Return the [X, Y] coordinate for the center point of the cell that contains the specified text.  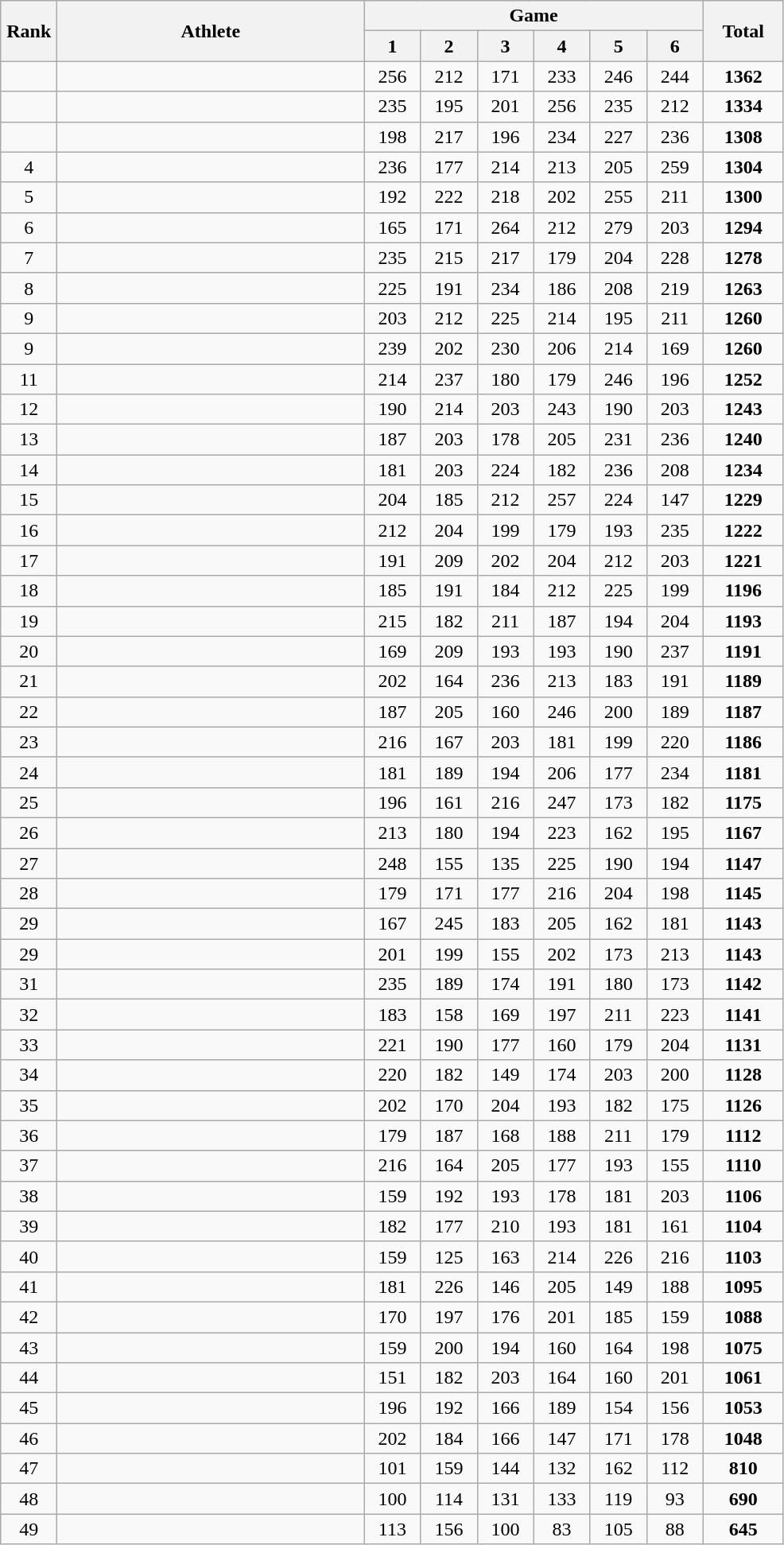
257 [561, 500]
645 [743, 1529]
1053 [743, 1408]
1142 [743, 984]
1167 [743, 833]
1 [393, 46]
105 [619, 1529]
1263 [743, 288]
1187 [743, 712]
1141 [743, 1015]
1106 [743, 1196]
1222 [743, 530]
227 [619, 137]
1334 [743, 107]
48 [29, 1499]
45 [29, 1408]
1181 [743, 772]
244 [674, 76]
1145 [743, 894]
221 [393, 1045]
247 [561, 802]
1075 [743, 1348]
44 [29, 1378]
1304 [743, 167]
1112 [743, 1135]
133 [561, 1499]
41 [29, 1287]
248 [393, 863]
231 [619, 440]
1294 [743, 227]
13 [29, 440]
47 [29, 1469]
1278 [743, 258]
112 [674, 1469]
28 [29, 894]
113 [393, 1529]
168 [506, 1135]
131 [506, 1499]
1240 [743, 440]
146 [506, 1287]
1110 [743, 1166]
16 [29, 530]
83 [561, 1529]
1131 [743, 1045]
239 [393, 348]
1252 [743, 379]
46 [29, 1438]
1186 [743, 742]
219 [674, 288]
1088 [743, 1317]
1104 [743, 1226]
151 [393, 1378]
210 [506, 1226]
114 [448, 1499]
26 [29, 833]
255 [619, 197]
163 [506, 1256]
1300 [743, 197]
31 [29, 984]
Total [743, 31]
88 [674, 1529]
259 [674, 167]
25 [29, 802]
135 [506, 863]
154 [619, 1408]
38 [29, 1196]
24 [29, 772]
18 [29, 591]
1221 [743, 561]
35 [29, 1105]
1191 [743, 651]
279 [619, 227]
27 [29, 863]
186 [561, 288]
1095 [743, 1287]
1189 [743, 681]
Game [534, 16]
690 [743, 1499]
36 [29, 1135]
22 [29, 712]
33 [29, 1045]
8 [29, 288]
243 [561, 410]
1128 [743, 1075]
222 [448, 197]
32 [29, 1015]
165 [393, 227]
17 [29, 561]
233 [561, 76]
1234 [743, 470]
119 [619, 1499]
1103 [743, 1256]
245 [448, 924]
144 [506, 1469]
1126 [743, 1105]
175 [674, 1105]
2 [448, 46]
93 [674, 1499]
14 [29, 470]
1362 [743, 76]
230 [506, 348]
1196 [743, 591]
Rank [29, 31]
37 [29, 1166]
3 [506, 46]
43 [29, 1348]
40 [29, 1256]
23 [29, 742]
1193 [743, 621]
264 [506, 227]
101 [393, 1469]
34 [29, 1075]
15 [29, 500]
810 [743, 1469]
228 [674, 258]
1048 [743, 1438]
125 [448, 1256]
11 [29, 379]
19 [29, 621]
1229 [743, 500]
12 [29, 410]
20 [29, 651]
Athlete [211, 31]
158 [448, 1015]
39 [29, 1226]
176 [506, 1317]
21 [29, 681]
7 [29, 258]
1308 [743, 137]
218 [506, 197]
49 [29, 1529]
1061 [743, 1378]
42 [29, 1317]
1147 [743, 863]
1243 [743, 410]
1175 [743, 802]
132 [561, 1469]
